Scan for the cell matching the given text and deliver its (x, y) coordinate at center. 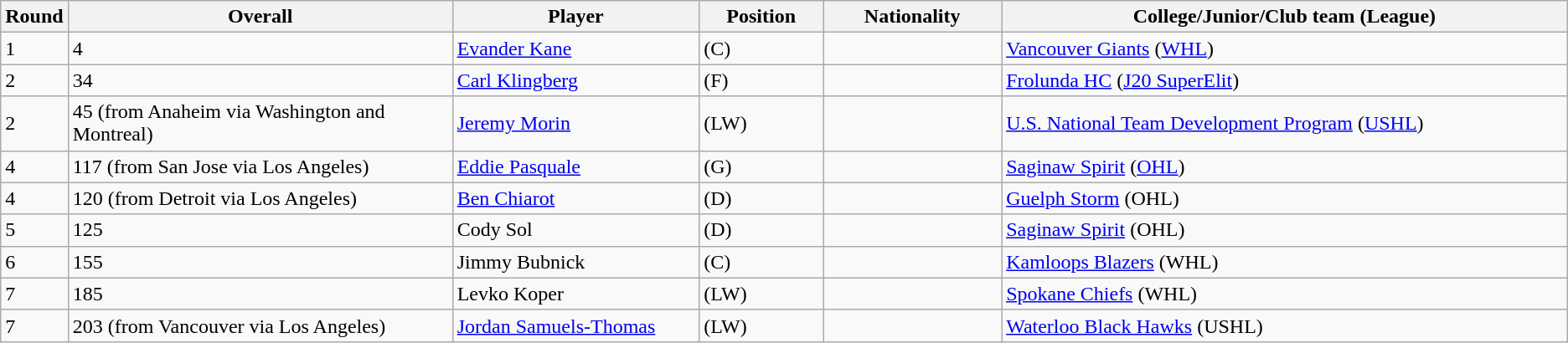
College/Junior/Club team (League) (1285, 17)
Overall (260, 17)
Evander Kane (575, 49)
155 (260, 262)
185 (260, 294)
Kamloops Blazers (WHL) (1285, 262)
120 (from Detroit via Los Angeles) (260, 198)
45 (from Anaheim via Washington and Montreal) (260, 124)
125 (260, 230)
Position (761, 17)
Player (575, 17)
(F) (761, 80)
U.S. National Team Development Program (USHL) (1285, 124)
Ben Chiarot (575, 198)
Cody Sol (575, 230)
Jordan Samuels-Thomas (575, 325)
Jimmy Bubnick (575, 262)
Eddie Pasquale (575, 166)
Vancouver Giants (WHL) (1285, 49)
117 (from San Jose via Los Angeles) (260, 166)
5 (34, 230)
Levko Koper (575, 294)
1 (34, 49)
Frolunda HC (J20 SuperElit) (1285, 80)
Carl Klingberg (575, 80)
(G) (761, 166)
Waterloo Black Hawks (USHL) (1285, 325)
203 (from Vancouver via Los Angeles) (260, 325)
Spokane Chiefs (WHL) (1285, 294)
Nationality (913, 17)
Jeremy Morin (575, 124)
34 (260, 80)
Round (34, 17)
Guelph Storm (OHL) (1285, 198)
6 (34, 262)
